Return the [X, Y] coordinate for the center point of the cell that contains the specified text.  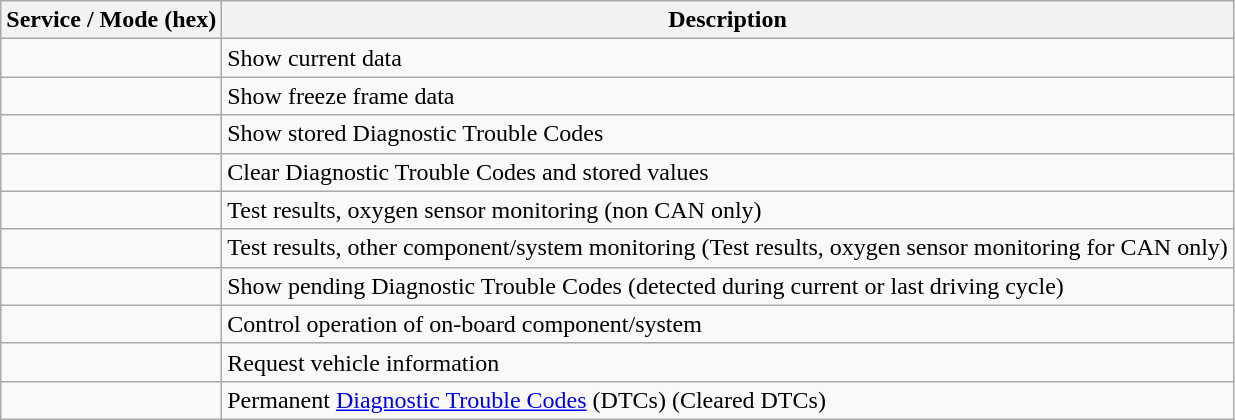
Description [728, 20]
Service / Mode (hex) [112, 20]
Show freeze frame data [728, 96]
Clear Diagnostic Trouble Codes and stored values [728, 172]
Test results, other component/system monitoring (Test results, oxygen sensor monitoring for CAN only) [728, 248]
Show current data [728, 58]
Request vehicle information [728, 362]
Show stored Diagnostic Trouble Codes [728, 134]
Control operation of on-board component/system [728, 324]
Show pending Diagnostic Trouble Codes (detected during current or last driving cycle) [728, 286]
Test results, oxygen sensor monitoring (non CAN only) [728, 210]
Permanent Diagnostic Trouble Codes (DTCs) (Cleared DTCs) [728, 400]
